From the cell containing the given text, extract its center point as [X, Y] coordinate. 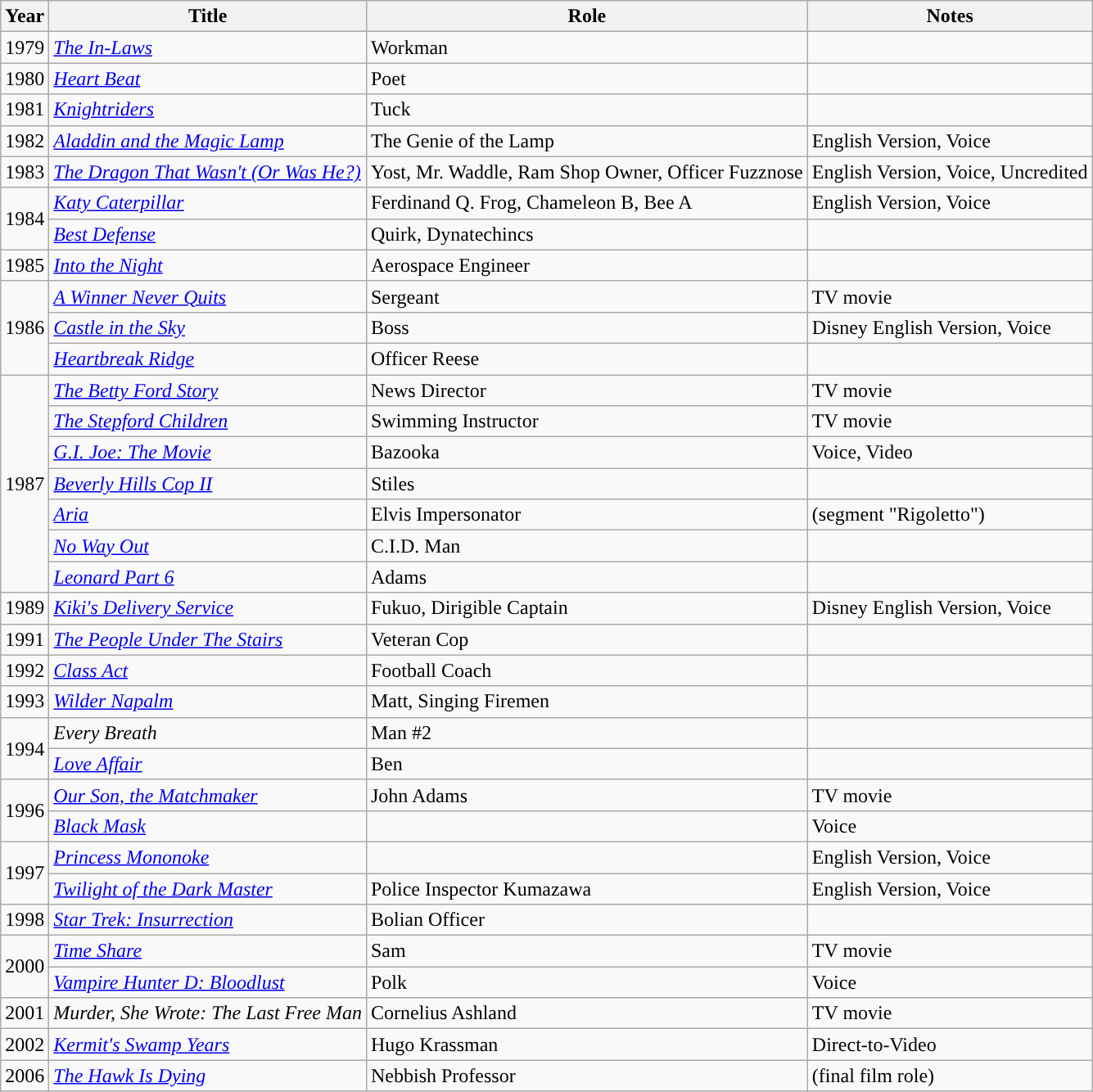
Polk [586, 982]
1980 [25, 79]
News Director [586, 390]
The Hawk Is Dying [208, 1076]
Kermit's Swamp Years [208, 1045]
Best Defense [208, 234]
Police Inspector Kumazawa [586, 888]
1986 [25, 327]
1984 [25, 219]
(segment "Rigoletto") [950, 515]
Sam [586, 951]
Title [208, 16]
Fukuo, Dirigible Captain [586, 608]
Direct-to-Video [950, 1045]
Stiles [586, 484]
Voice, Video [950, 453]
Heart Beat [208, 79]
Into the Night [208, 265]
Aria [208, 515]
Ben [586, 764]
Every Breath [208, 733]
1989 [25, 608]
Quirk, Dynatechincs [586, 234]
The Betty Ford Story [208, 390]
2000 [25, 967]
Officer Reese [586, 359]
Cornelius Ashland [586, 1013]
1991 [25, 639]
Yost, Mr. Waddle, Ram Shop Owner, Officer Fuzznose [586, 172]
A Winner Never Quits [208, 296]
Man #2 [586, 733]
1985 [25, 265]
Aerospace Engineer [586, 265]
Bazooka [586, 453]
Bolian Officer [586, 920]
1982 [25, 141]
Castle in the Sky [208, 327]
Adams [586, 577]
1996 [25, 810]
Elvis Impersonator [586, 515]
Tuck [586, 110]
Matt, Singing Firemen [586, 702]
Vampire Hunter D: Bloodlust [208, 982]
Murder, She Wrote: The Last Free Man [208, 1013]
G.I. Joe: The Movie [208, 453]
1983 [25, 172]
(final film role) [950, 1076]
Veteran Cop [586, 639]
Love Affair [208, 764]
Swimming Instructor [586, 422]
Football Coach [586, 670]
Poet [586, 79]
Katy Caterpillar [208, 203]
1979 [25, 47]
Leonard Part 6 [208, 577]
Role [586, 16]
Boss [586, 327]
Notes [950, 16]
Black Mask [208, 826]
The Dragon That Wasn't (Or Was He?) [208, 172]
2001 [25, 1013]
1998 [25, 920]
The Stepford Children [208, 422]
2002 [25, 1045]
1993 [25, 702]
Heartbreak Ridge [208, 359]
The Genie of the Lamp [586, 141]
English Version, Voice, Uncredited [950, 172]
Kiki's Delivery Service [208, 608]
Wilder Napalm [208, 702]
Class Act [208, 670]
Twilight of the Dark Master [208, 888]
Time Share [208, 951]
The People Under The Stairs [208, 639]
Ferdinand Q. Frog, Chameleon B, Bee A [586, 203]
1987 [25, 484]
Hugo Krassman [586, 1045]
Knightriders [208, 110]
1992 [25, 670]
1997 [25, 873]
2006 [25, 1076]
Workman [586, 47]
Sergeant [586, 296]
Aladdin and the Magic Lamp [208, 141]
No Way Out [208, 546]
Princess Mononoke [208, 857]
1994 [25, 748]
Nebbish Professor [586, 1076]
Our Son, the Matchmaker [208, 795]
John Adams [586, 795]
The In-Laws [208, 47]
Star Trek: Insurrection [208, 920]
Beverly Hills Cop II [208, 484]
Year [25, 16]
C.I.D. Man [586, 546]
1981 [25, 110]
